Scan for the cell matching the given text and deliver its [x, y] coordinate at center. 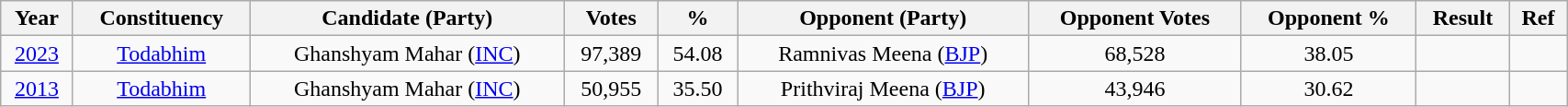
Opponent (Party) [884, 18]
2013 [37, 89]
68,528 [1135, 53]
Opponent Votes [1135, 18]
97,389 [611, 53]
Votes [611, 18]
Prithviraj Meena (BJP) [884, 89]
Ref [1538, 18]
Year [37, 18]
2023 [37, 53]
% [697, 18]
50,955 [611, 89]
35.50 [697, 89]
Constituency [162, 18]
Ramnivas Meena (BJP) [884, 53]
Candidate (Party) [407, 18]
Opponent % [1328, 18]
54.08 [697, 53]
Result [1462, 18]
38.05 [1328, 53]
30.62 [1328, 89]
43,946 [1135, 89]
